Provide the (x, y) coordinate of the cell's center where the given text is located.  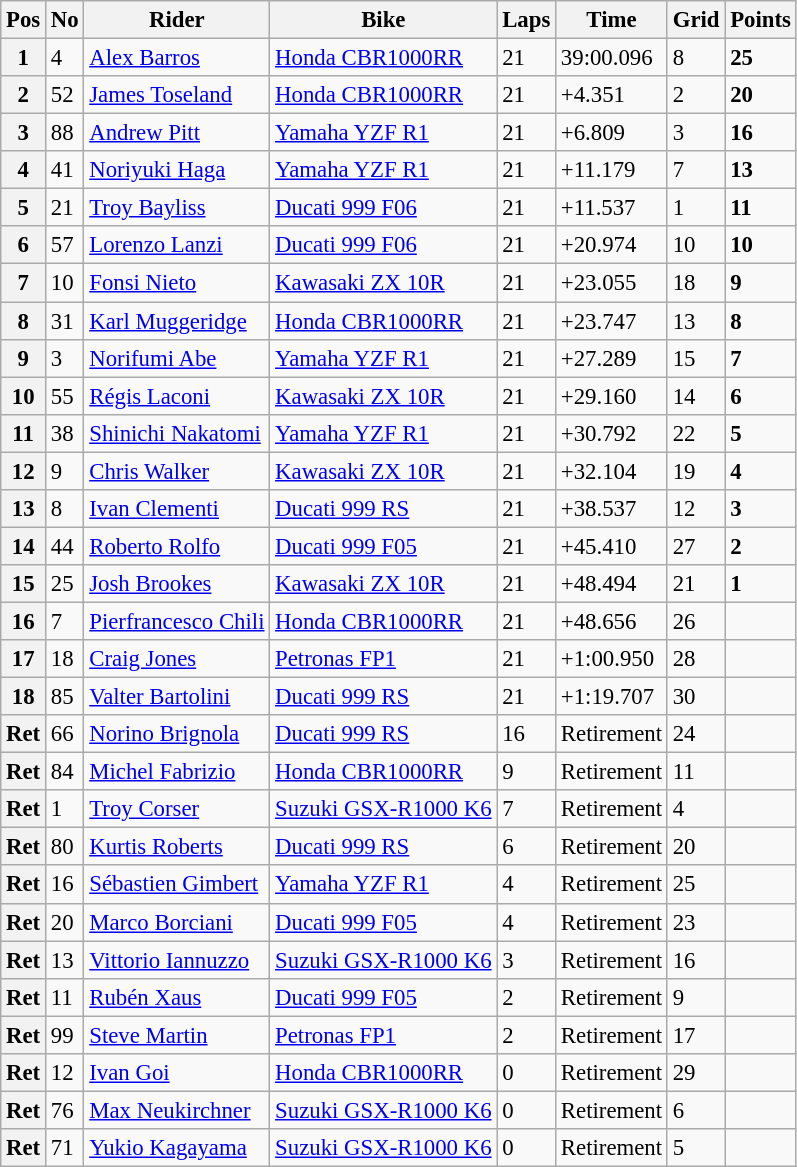
+1:00.950 (612, 659)
85 (65, 697)
+4.351 (612, 95)
55 (65, 396)
Andrew Pitt (177, 133)
Norino Brignola (177, 734)
44 (65, 546)
71 (65, 1148)
Roberto Rolfo (177, 546)
+1:19.707 (612, 697)
Steve Martin (177, 1035)
88 (65, 133)
24 (696, 734)
80 (65, 847)
Karl Muggeridge (177, 321)
+27.289 (612, 358)
James Toseland (177, 95)
+20.974 (612, 245)
Troy Bayliss (177, 208)
+6.809 (612, 133)
Noriyuki Haga (177, 170)
28 (696, 659)
19 (696, 471)
30 (696, 697)
Kurtis Roberts (177, 847)
+29.160 (612, 396)
Shinichi Nakatomi (177, 433)
+23.747 (612, 321)
Alex Barros (177, 58)
66 (65, 734)
41 (65, 170)
23 (696, 922)
Craig Jones (177, 659)
No (65, 20)
Ivan Clementi (177, 509)
52 (65, 95)
31 (65, 321)
57 (65, 245)
84 (65, 772)
Josh Brookes (177, 584)
+48.494 (612, 584)
Time (612, 20)
Lorenzo Lanzi (177, 245)
Bike (384, 20)
+32.104 (612, 471)
22 (696, 433)
Sébastien Gimbert (177, 885)
26 (696, 621)
+48.656 (612, 621)
Max Neukirchner (177, 1110)
Régis Laconi (177, 396)
+23.055 (612, 283)
Pos (24, 20)
38 (65, 433)
29 (696, 1073)
+11.537 (612, 208)
+30.792 (612, 433)
Michel Fabrizio (177, 772)
Grid (696, 20)
+38.537 (612, 509)
76 (65, 1110)
Points (760, 20)
Pierfrancesco Chili (177, 621)
Marco Borciani (177, 922)
Yukio Kagayama (177, 1148)
Rider (177, 20)
Ivan Goi (177, 1073)
Vittorio Iannuzzo (177, 960)
Norifumi Abe (177, 358)
Valter Bartolini (177, 697)
+11.179 (612, 170)
Fonsi Nieto (177, 283)
+45.410 (612, 546)
Rubén Xaus (177, 997)
39:00.096 (612, 58)
Laps (526, 20)
27 (696, 546)
Troy Corser (177, 809)
Chris Walker (177, 471)
99 (65, 1035)
